For the text-containing cell, return its midpoint in (x, y) coordinate format. 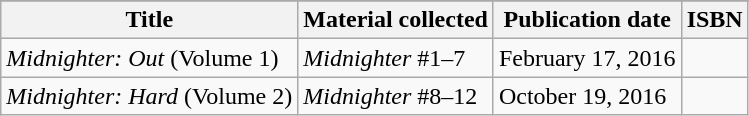
Publication date (587, 20)
Midnighter #8–12 (396, 96)
February 17, 2016 (587, 58)
Midnighter #1–7 (396, 58)
ISBN (714, 20)
Midnighter: Out (Volume 1) (150, 58)
Material collected (396, 20)
October 19, 2016 (587, 96)
Midnighter: Hard (Volume 2) (150, 96)
Title (150, 20)
